Detect which cell encompasses the target text, then output its [X, Y] center coordinate. 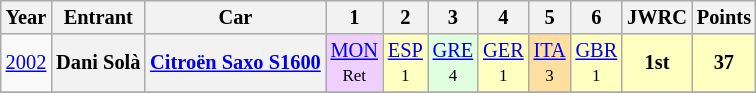
GER1 [503, 63]
6 [597, 17]
Year [26, 17]
2002 [26, 63]
1 [354, 17]
Citroën Saxo S1600 [235, 63]
5 [550, 17]
Entrant [98, 17]
MONRet [354, 63]
Dani Solà [98, 63]
JWRC [657, 17]
1st [657, 63]
ESP1 [406, 63]
Car [235, 17]
GRE4 [453, 63]
Points [724, 17]
2 [406, 17]
3 [453, 17]
ITA3 [550, 63]
4 [503, 17]
37 [724, 63]
GBR1 [597, 63]
